Search for the cell housing the specified text and yield its [x, y] center coordinate. 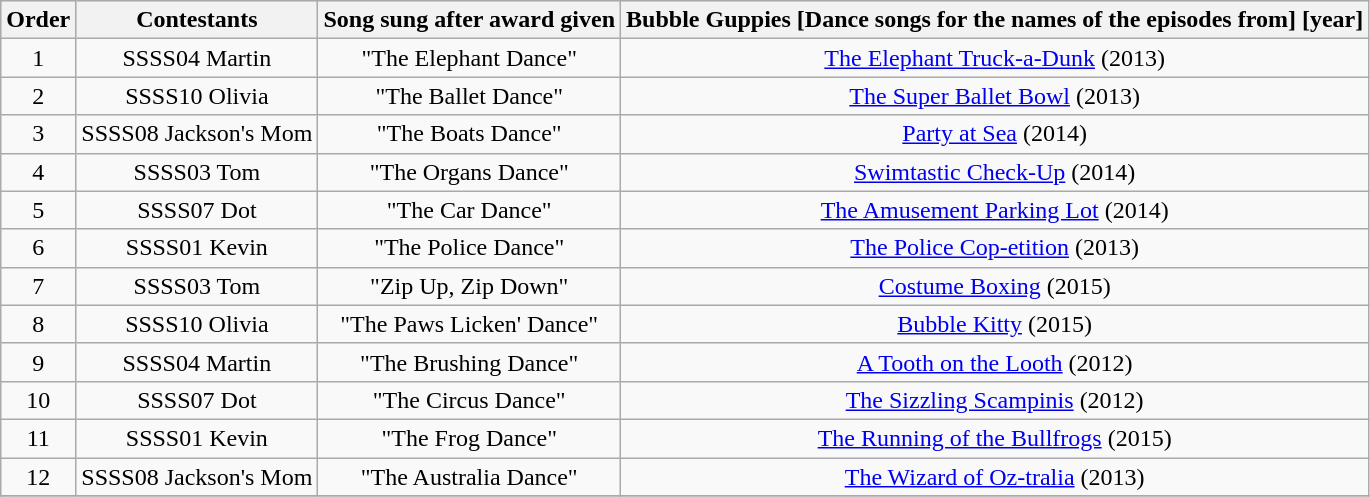
"The Police Dance" [470, 248]
"The Brushing Dance" [470, 362]
"The Circus Dance" [470, 400]
7 [38, 286]
Bubble Guppies [Dance songs for the names of the episodes from] [year] [995, 20]
Song sung after award given [470, 20]
"The Ballet Dance" [470, 96]
"The Elephant Dance" [470, 58]
Bubble Kitty (2015) [995, 324]
"The Frog Dance" [470, 438]
Contestants [197, 20]
"Zip Up, Zip Down" [470, 286]
4 [38, 172]
11 [38, 438]
The Running of the Bullfrogs (2015) [995, 438]
The Sizzling Scampinis (2012) [995, 400]
The Amusement Parking Lot (2014) [995, 210]
The Elephant Truck-a-Dunk (2013) [995, 58]
Party at Sea (2014) [995, 134]
The Police Cop-etition (2013) [995, 248]
12 [38, 477]
The Super Ballet Bowl (2013) [995, 96]
"The Boats Dance" [470, 134]
8 [38, 324]
A Tooth on the Looth (2012) [995, 362]
Costume Boxing (2015) [995, 286]
"The Organs Dance" [470, 172]
"The Car Dance" [470, 210]
The Wizard of Oz-tralia (2013) [995, 477]
6 [38, 248]
9 [38, 362]
2 [38, 96]
1 [38, 58]
5 [38, 210]
Order [38, 20]
Swimtastic Check-Up (2014) [995, 172]
"The Paws Licken' Dance" [470, 324]
10 [38, 400]
3 [38, 134]
"The Australia Dance" [470, 477]
